Provide the [X, Y] coordinate of the cell's center where the given text is located.  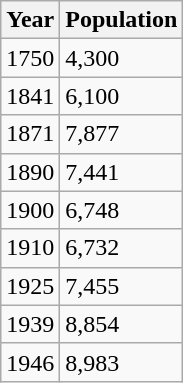
4,300 [122, 58]
8,854 [122, 324]
1910 [30, 248]
1900 [30, 210]
1890 [30, 172]
7,455 [122, 286]
1871 [30, 134]
1939 [30, 324]
1925 [30, 286]
7,877 [122, 134]
1750 [30, 58]
1841 [30, 96]
Year [30, 20]
Population [122, 20]
7,441 [122, 172]
8,983 [122, 362]
1946 [30, 362]
6,100 [122, 96]
6,748 [122, 210]
6,732 [122, 248]
